Find where the given text appears and provide that cell's center as [x, y] coordinate. 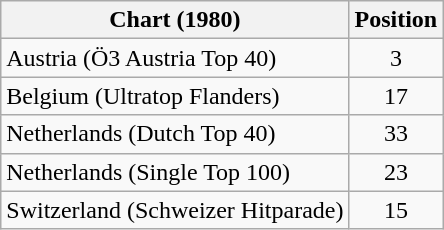
Belgium (Ultratop Flanders) [175, 96]
3 [396, 58]
15 [396, 210]
33 [396, 134]
Netherlands (Single Top 100) [175, 172]
17 [396, 96]
Austria (Ö3 Austria Top 40) [175, 58]
Chart (1980) [175, 20]
Switzerland (Schweizer Hitparade) [175, 210]
Position [396, 20]
23 [396, 172]
Netherlands (Dutch Top 40) [175, 134]
